Detect which cell encompasses the target text, then output its [X, Y] center coordinate. 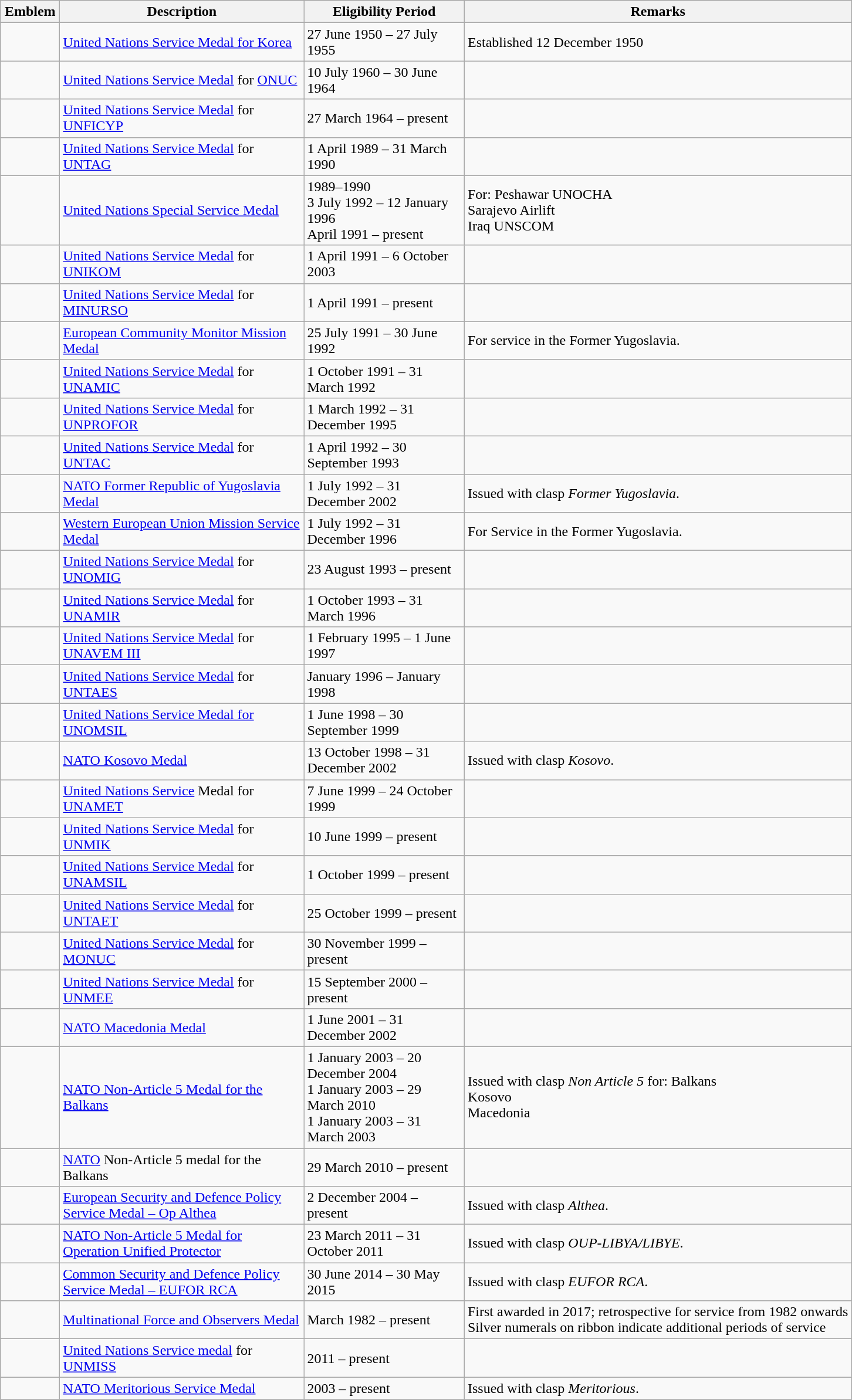
Established 12 December 1950 [658, 42]
7 June 1999 – 24 October 1999 [384, 799]
1 June 2001 – 31 December 2002 [384, 1028]
United Nations Service Medal for UNTAG [182, 156]
25 October 1999 – present [384, 913]
United Nations Service Medal for UNOMIG [182, 570]
13 October 1998 – 31 December 2002 [384, 760]
1 July 1992 – 31 December 2002 [384, 493]
United Nations Service Medal for Korea [182, 42]
Emblem [31, 12]
For service in the Former Yugoslavia. [658, 340]
27 June 1950 – 27 July 1955 [384, 42]
23 March 2011 – 31 October 2011 [384, 1243]
NATO Non-Article 5 Medal for Operation Unified Protector [182, 1243]
10 June 1999 – present [384, 836]
NATO Kosovo Medal [182, 760]
1 February 1995 – 1 June 1997 [384, 646]
Eligibility Period [384, 12]
2011 – present [384, 1358]
United Nations Service Medal for MONUC [182, 951]
United Nations Service Medal for UNOMSIL [182, 723]
United Nations Service Medal for UNAMIC [182, 379]
Description [182, 12]
2 December 2004 – present [384, 1206]
2003 – present [384, 1388]
United Nations Service Medal for ONUC [182, 80]
1 April 1989 – 31 March 1990 [384, 156]
23 August 1993 – present [384, 570]
March 1982 – present [384, 1320]
United Nations Service Medal for UNTAES [182, 684]
For Service in the Former Yugoslavia. [658, 531]
United Nations Service Medal for UNAMSIL [182, 875]
Issued with clasp OUP-LIBYA/LIBYE. [658, 1243]
1 April 1992 – 30 September 1993 [384, 455]
United Nations Service Medal for UNAVEM III [182, 646]
Issued with clasp Kosovo. [658, 760]
1 March 1992 – 31 December 1995 [384, 416]
United Nations Service Medal for UNFICYP [182, 118]
1 October 1993 – 31 March 1996 [384, 608]
First awarded in 2017; retrospective for service from 1982 onwardsSilver numerals on ribbon indicate additional periods of service [658, 1320]
Multinational Force and Observers Medal [182, 1320]
United Nations Service Medal for UNMEE [182, 989]
30 November 1999 – present [384, 951]
United Nations Service Medal for UNAMIR [182, 608]
Western European Union Mission Service Medal [182, 531]
NATO Non-Article 5 Medal for the Balkans [182, 1097]
1 July 1992 – 31 December 1996 [384, 531]
Issued with clasp Former Yugoslavia. [658, 493]
30 June 2014 – 30 May 2015 [384, 1282]
27 March 1964 – present [384, 118]
Issued with clasp Non Article 5 for: BalkansKosovoMacedonia [658, 1097]
January 1996 – January 1998 [384, 684]
United Nations Service Medal for MINURSO [182, 303]
1 October 1999 – present [384, 875]
Remarks [658, 12]
United Nations Service medal for UNMISS [182, 1358]
For: Peshawar UNOCHASarajevo AirliftIraq UNSCOM [658, 210]
Issued with clasp Althea. [658, 1206]
United Nations Special Service Medal [182, 210]
NATO Former Republic of Yugoslavia Medal [182, 493]
United Nations Service Medal for UNIKOM [182, 264]
Issued with clasp EUFOR RCA. [658, 1282]
Common Security and Defence Policy Service Medal – EUFOR RCA [182, 1282]
European Community Monitor Mission Medal [182, 340]
NATO Macedonia Medal [182, 1028]
NATO Non-Article 5 medal for the Balkans [182, 1167]
29 March 2010 – present [384, 1167]
1 October 1991 – 31 March 1992 [384, 379]
15 September 2000 – present [384, 989]
1 January 2003 – 20 December 20041 January 2003 – 29 March 20101 January 2003 – 31 March 2003 [384, 1097]
United Nations Service Medal for UNPROFOR [182, 416]
1 April 1991 – 6 October 2003 [384, 264]
United Nations Service Medal for UNTAC [182, 455]
10 July 1960 – 30 June 1964 [384, 80]
1 April 1991 – present [384, 303]
25 July 1991 – 30 June 1992 [384, 340]
Issued with clasp Meritorious. [658, 1388]
United Nations Service Medal for UNTAET [182, 913]
United Nations Service Medal for UNAMET [182, 799]
NATO Meritorious Service Medal [182, 1388]
United Nations Service Medal for UNMIK [182, 836]
1 June 1998 – 30 September 1999 [384, 723]
1989–19903 July 1992 – 12 January 1996April 1991 – present [384, 210]
European Security and Defence Policy Service Medal – Op Althea [182, 1206]
